Capture the cell that displays the provided text and extract its (X, Y) central coordinate. 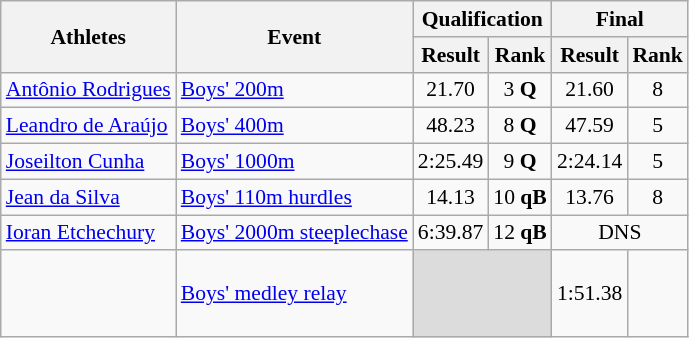
Jean da Silva (88, 197)
1:51.38 (590, 294)
Qualification (482, 19)
2:24.14 (590, 162)
8 Q (520, 126)
Boys' 110m hurdles (294, 197)
Final (620, 19)
Boys' medley relay (294, 294)
48.23 (450, 126)
9 Q (520, 162)
Joseilton Cunha (88, 162)
14.13 (450, 197)
13.76 (590, 197)
Boys' 2000m steeplechase (294, 233)
Boys' 400m (294, 126)
Athletes (88, 36)
2:25.49 (450, 162)
21.60 (590, 90)
Leandro de Araújo (88, 126)
6:39.87 (450, 233)
47.59 (590, 126)
DNS (620, 233)
10 qB (520, 197)
Boys' 200m (294, 90)
3 Q (520, 90)
12 qB (520, 233)
Boys' 1000m (294, 162)
Ioran Etchechury (88, 233)
Antônio Rodrigues (88, 90)
21.70 (450, 90)
Event (294, 36)
